Extract the (X, Y) coordinate from the center of the cell holding the provided text.  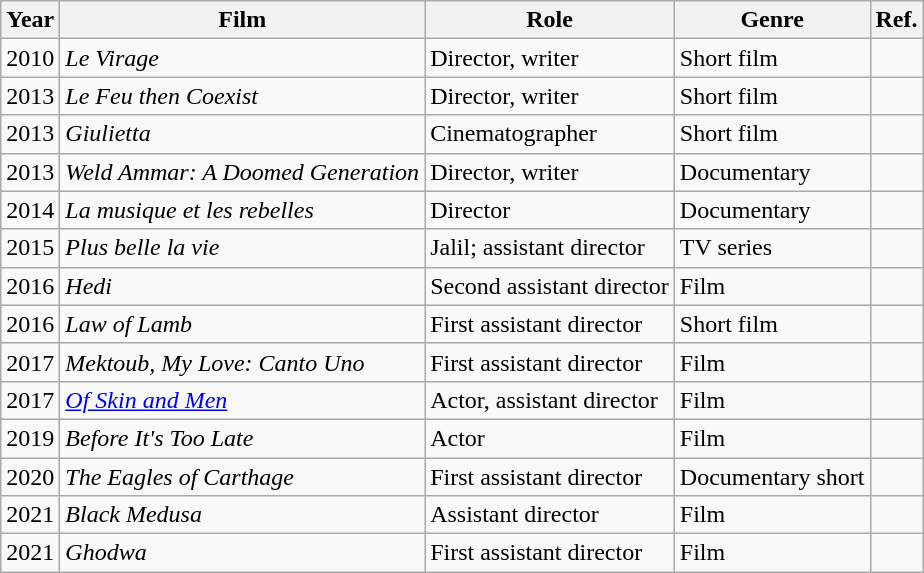
The Eagles of Carthage (242, 477)
Assistant director (550, 515)
2010 (30, 58)
Law of Lamb (242, 324)
Plus belle la vie (242, 248)
La musique et les rebelles (242, 210)
Le Feu then Coexist (242, 96)
TV series (772, 248)
Genre (772, 20)
2015 (30, 248)
Ghodwa (242, 553)
Actor (550, 438)
Before It's Too Late (242, 438)
2014 (30, 210)
2019 (30, 438)
Director (550, 210)
Ref. (896, 20)
Of Skin and Men (242, 400)
Black Medusa (242, 515)
Jalil; assistant director (550, 248)
Documentary short (772, 477)
Giulietta (242, 134)
Le Virage (242, 58)
2020 (30, 477)
Year (30, 20)
Cinematographer (550, 134)
Second assistant director (550, 286)
Mektoub, My Love: Canto Uno (242, 362)
Weld Ammar: A Doomed Generation (242, 172)
Role (550, 20)
Actor, assistant director (550, 400)
Hedi (242, 286)
